Extract the (X, Y) coordinate from the center of the cell holding the provided text.  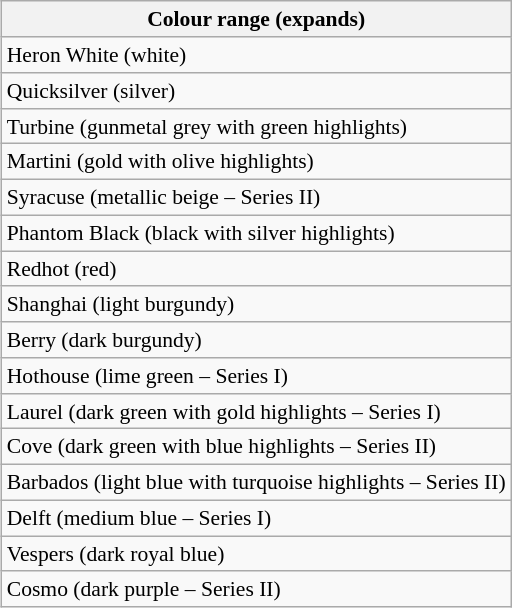
Berry (dark burgundy) (256, 340)
Martini (gold with olive highlights) (256, 162)
Vespers (dark royal blue) (256, 554)
Colour range (expands) (256, 19)
Laurel (dark green with gold highlights – Series I) (256, 411)
Syracuse (metallic beige – Series II) (256, 197)
Barbados (light blue with turquoise highlights – Series II) (256, 482)
Hothouse (lime green – Series I) (256, 376)
Redhot (red) (256, 269)
Delft (medium blue – Series I) (256, 518)
Shanghai (light burgundy) (256, 304)
Phantom Black (black with silver highlights) (256, 233)
Cosmo (dark purple – Series II) (256, 589)
Cove (dark green with blue highlights – Series II) (256, 447)
Quicksilver (silver) (256, 91)
Turbine (gunmetal grey with green highlights) (256, 126)
Heron White (white) (256, 55)
